Provide the (x, y) coordinate of the cell's center where the given text is located.  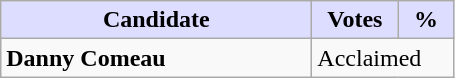
Candidate (156, 20)
Acclaimed (383, 58)
Votes (355, 20)
Danny Comeau (156, 58)
% (426, 20)
